Provide the (x, y) coordinate of the cell's center where the given text is located.  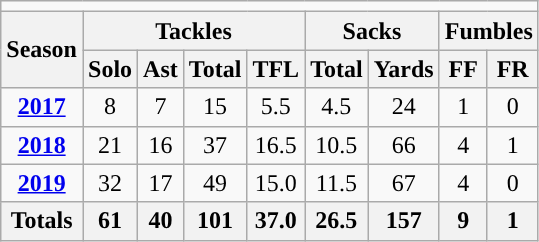
FR (512, 69)
15.0 (276, 183)
10.5 (337, 145)
157 (404, 221)
37.0 (276, 221)
66 (404, 145)
49 (215, 183)
21 (110, 145)
40 (161, 221)
Solo (110, 69)
Season (42, 50)
8 (110, 107)
17 (161, 183)
5.5 (276, 107)
24 (404, 107)
7 (161, 107)
TFL (276, 69)
2019 (42, 183)
9 (463, 221)
Totals (42, 221)
Yards (404, 69)
4.5 (337, 107)
16 (161, 145)
2018 (42, 145)
Fumbles (488, 31)
67 (404, 183)
16.5 (276, 145)
37 (215, 145)
FF (463, 69)
Sacks (372, 31)
2017 (42, 107)
32 (110, 183)
Ast (161, 69)
61 (110, 221)
11.5 (337, 183)
15 (215, 107)
26.5 (337, 221)
Tackles (193, 31)
101 (215, 221)
